For the text-containing cell, return its midpoint in (X, Y) coordinate format. 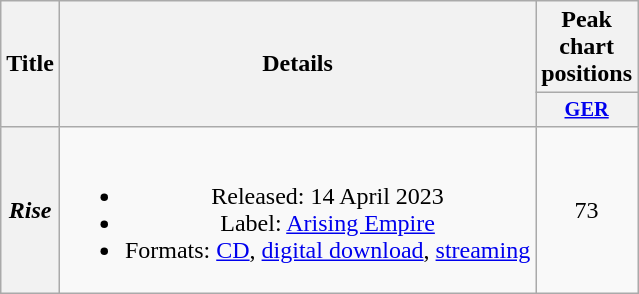
73 (587, 210)
Title (30, 64)
GER (587, 110)
Released: 14 April 2023Label: Arising EmpireFormats: CD, digital download, streaming (297, 210)
Details (297, 64)
Peak chartpositions (587, 47)
Rise (30, 210)
